Detect which cell encompasses the target text, then output its [x, y] center coordinate. 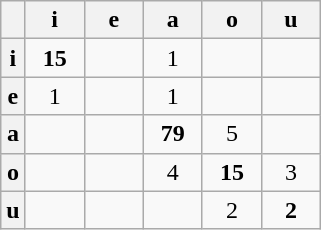
3 [290, 172]
4 [172, 172]
5 [232, 134]
79 [172, 134]
